Capture the cell that displays the provided text and extract its [x, y] central coordinate. 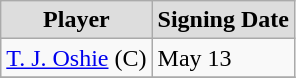
May 13 [223, 58]
Signing Date [223, 20]
T. J. Oshie (C) [76, 58]
Player [76, 20]
